Return [X, Y] of the center of cell containing provided text 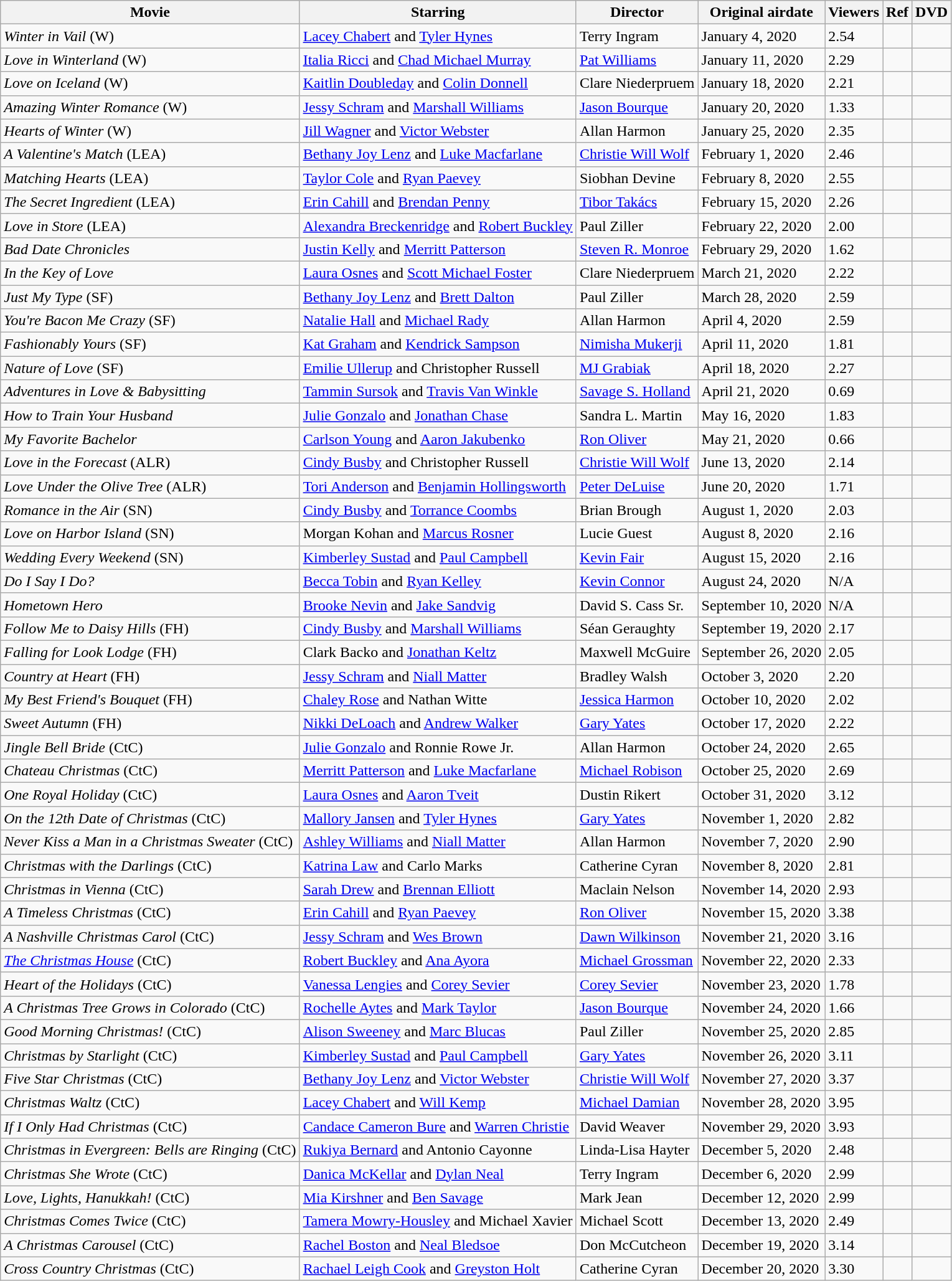
2.00 [854, 225]
Julie Gonzalo and Jonathan Chase [438, 415]
2.21 [854, 83]
Nature of Love (SF) [150, 368]
November 28, 2020 [761, 1103]
January 4, 2020 [761, 36]
November 8, 2020 [761, 866]
Christmas with the Darlings (CtC) [150, 866]
Maclain Nelson [637, 889]
Erin Cahill and Ryan Paevey [438, 913]
May 16, 2020 [761, 415]
Justin Kelly and Merritt Patterson [438, 249]
Taylor Cole and Ryan Paevey [438, 178]
January 18, 2020 [761, 83]
2.55 [854, 178]
Love on Iceland (W) [150, 83]
Kevin Connor [637, 581]
Christmas Waltz (CtC) [150, 1103]
October 31, 2020 [761, 795]
Five Star Christmas (CtC) [150, 1079]
0.69 [854, 392]
1.83 [854, 415]
Merritt Patterson and Luke Macfarlane [438, 771]
Movie [150, 12]
A Christmas Tree Grows in Colorado (CtC) [150, 1008]
November 23, 2020 [761, 984]
Clark Backo and Jonathan Keltz [438, 652]
April 18, 2020 [761, 368]
Tori Anderson and Benjamin Hollingsworth [438, 486]
Viewers [854, 12]
Cindy Busby and Torrance Coombs [438, 510]
Steven R. Monroe [637, 249]
December 13, 2020 [761, 1221]
Dustin Rikert [637, 795]
Rochelle Aytes and Mark Taylor [438, 1008]
Don McCutcheon [637, 1245]
Kaitlin Doubleday and Colin Donnell [438, 83]
January 25, 2020 [761, 131]
Amazing Winter Romance (W) [150, 107]
November 15, 2020 [761, 913]
October 24, 2020 [761, 747]
February 8, 2020 [761, 178]
David S. Cass Sr. [637, 605]
Jill Wagner and Victor Webster [438, 131]
Fashionably Yours (SF) [150, 344]
Siobhan Devine [637, 178]
Pat Williams [637, 60]
November 21, 2020 [761, 937]
Savage S. Holland [637, 392]
3.38 [854, 913]
February 15, 2020 [761, 202]
Rachael Leigh Cook and Greyston Holt [438, 1269]
Cross Country Christmas (CtC) [150, 1269]
November 22, 2020 [761, 960]
Hometown Hero [150, 605]
December 12, 2020 [761, 1198]
Bethany Joy Lenz and Victor Webster [438, 1079]
Maxwell McGuire [637, 652]
You're Bacon Me Crazy (SF) [150, 321]
Jessy Schram and Wes Brown [438, 937]
Love in Store (LEA) [150, 225]
Jessica Harmon [637, 700]
2.33 [854, 960]
Candace Cameron Bure and Warren Christie [438, 1127]
January 11, 2020 [761, 60]
1.78 [854, 984]
3.12 [854, 795]
Julie Gonzalo and Ronnie Rowe Jr. [438, 747]
February 29, 2020 [761, 249]
Love in the Forecast (ALR) [150, 463]
2.26 [854, 202]
Kat Graham and Kendrick Sampson [438, 344]
A Valentine's Match (LEA) [150, 154]
June 20, 2020 [761, 486]
1.62 [854, 249]
Bad Date Chronicles [150, 249]
September 10, 2020 [761, 605]
If I Only Had Christmas (CtC) [150, 1127]
Brooke Nevin and Jake Sandvig [438, 605]
Michael Robison [637, 771]
Romance in the Air (SN) [150, 510]
2.27 [854, 368]
December 6, 2020 [761, 1174]
How to Train Your Husband [150, 415]
MJ Grabiak [637, 368]
Italia Ricci and Chad Michael Murray [438, 60]
A Timeless Christmas (CtC) [150, 913]
My Favorite Bachelor [150, 439]
November 26, 2020 [761, 1056]
Katrina Law and Carlo Marks [438, 866]
2.14 [854, 463]
Carlson Young and Aaron Jakubenko [438, 439]
November 24, 2020 [761, 1008]
Hearts of Winter (W) [150, 131]
Michael Scott [637, 1221]
Mia Kirshner and Ben Savage [438, 1198]
0.66 [854, 439]
Just My Type (SF) [150, 297]
Ashley Williams and Niall Matter [438, 842]
February 22, 2020 [761, 225]
Wedding Every Weekend (SN) [150, 557]
Robert Buckley and Ana Ayora [438, 960]
Country at Heart (FH) [150, 676]
Cindy Busby and Marshall Williams [438, 628]
December 20, 2020 [761, 1269]
April 11, 2020 [761, 344]
Peter DeLuise [637, 486]
2.65 [854, 747]
Love on Harbor Island (SN) [150, 534]
Rachel Boston and Neal Bledsoe [438, 1245]
Séan Geraughty [637, 628]
Emilie Ullerup and Christopher Russell [438, 368]
1.33 [854, 107]
February 1, 2020 [761, 154]
Never Kiss a Man in a Christmas Sweater (CtC) [150, 842]
Original airdate [761, 12]
Jingle Bell Bride (CtC) [150, 747]
Nikki DeLoach and Andrew Walker [438, 724]
August 8, 2020 [761, 534]
The Christmas House (CtC) [150, 960]
Becca Tobin and Ryan Kelley [438, 581]
November 29, 2020 [761, 1127]
Bradley Walsh [637, 676]
Michael Damian [637, 1103]
December 19, 2020 [761, 1245]
Lucie Guest [637, 534]
A Christmas Carousel (CtC) [150, 1245]
Love in Winterland (W) [150, 60]
2.49 [854, 1221]
Jessy Schram and Marshall Williams [438, 107]
Nimisha Mukerji [637, 344]
1.66 [854, 1008]
2.82 [854, 818]
Good Morning Christmas! (CtC) [150, 1031]
Vanessa Lengies and Corey Sevier [438, 984]
May 21, 2020 [761, 439]
March 21, 2020 [761, 273]
September 19, 2020 [761, 628]
Christmas She Wrote (CtC) [150, 1174]
Laura Osnes and Scott Michael Foster [438, 273]
Corey Sevier [637, 984]
2.81 [854, 866]
Alexandra Breckenridge and Robert Buckley [438, 225]
Bethany Joy Lenz and Brett Dalton [438, 297]
October 25, 2020 [761, 771]
David Weaver [637, 1127]
Sweet Autumn (FH) [150, 724]
Jessy Schram and Niall Matter [438, 676]
2.85 [854, 1031]
August 15, 2020 [761, 557]
2.05 [854, 652]
2.46 [854, 154]
Christmas by Starlight (CtC) [150, 1056]
3.93 [854, 1127]
Erin Cahill and Brendan Penny [438, 202]
1.81 [854, 344]
3.16 [854, 937]
Christmas in Evergreen: Bells are Ringing (CtC) [150, 1150]
3.30 [854, 1269]
Danica McKellar and Dylan Neal [438, 1174]
Love, Lights, Hanukkah! (CtC) [150, 1198]
Brian Brough [637, 510]
Natalie Hall and Michael Rady [438, 321]
Chaley Rose and Nathan Witte [438, 700]
Michael Grossman [637, 960]
November 14, 2020 [761, 889]
Bethany Joy Lenz and Luke Macfarlane [438, 154]
A Nashville Christmas Carol (CtC) [150, 937]
2.02 [854, 700]
Follow Me to Daisy Hills (FH) [150, 628]
2.93 [854, 889]
Laura Osnes and Aaron Tveit [438, 795]
Alison Sweeney and Marc Blucas [438, 1031]
3.11 [854, 1056]
3.37 [854, 1079]
December 5, 2020 [761, 1150]
Heart of the Holidays (CtC) [150, 984]
January 20, 2020 [761, 107]
April 4, 2020 [761, 321]
August 1, 2020 [761, 510]
October 3, 2020 [761, 676]
November 25, 2020 [761, 1031]
March 28, 2020 [761, 297]
1.71 [854, 486]
Chateau Christmas (CtC) [150, 771]
Christmas Comes Twice (CtC) [150, 1221]
One Royal Holiday (CtC) [150, 795]
June 13, 2020 [761, 463]
Christmas in Vienna (CtC) [150, 889]
Lacey Chabert and Tyler Hynes [438, 36]
Lacey Chabert and Will Kemp [438, 1103]
Winter in Vail (W) [150, 36]
September 26, 2020 [761, 652]
November 1, 2020 [761, 818]
2.35 [854, 131]
Linda-Lisa Hayter [637, 1150]
Director [637, 12]
2.69 [854, 771]
2.03 [854, 510]
April 21, 2020 [761, 392]
3.95 [854, 1103]
Sarah Drew and Brennan Elliott [438, 889]
Do I Say I Do? [150, 581]
Kevin Fair [637, 557]
2.17 [854, 628]
Sandra L. Martin [637, 415]
Tibor Takács [637, 202]
Love Under the Olive Tree (ALR) [150, 486]
November 7, 2020 [761, 842]
Starring [438, 12]
Mark Jean [637, 1198]
3.14 [854, 1245]
Ref [898, 12]
Tammin Sursok and Travis Van Winkle [438, 392]
DVD [931, 12]
The Secret Ingredient (LEA) [150, 202]
October 17, 2020 [761, 724]
2.54 [854, 36]
Matching Hearts (LEA) [150, 178]
Rukiya Bernard and Antonio Cayonne [438, 1150]
2.90 [854, 842]
Tamera Mowry-Housley and Michael Xavier [438, 1221]
On the 12th Date of Christmas (CtC) [150, 818]
2.48 [854, 1150]
August 24, 2020 [761, 581]
Adventures in Love & Babysitting [150, 392]
In the Key of Love [150, 273]
October 10, 2020 [761, 700]
Mallory Jansen and Tyler Hynes [438, 818]
Cindy Busby and Christopher Russell [438, 463]
Morgan Kohan and Marcus Rosner [438, 534]
2.20 [854, 676]
My Best Friend's Bouquet (FH) [150, 700]
Dawn Wilkinson [637, 937]
Falling for Look Lodge (FH) [150, 652]
2.29 [854, 60]
November 27, 2020 [761, 1079]
